Identify which cell holds the provided text, then report its (x, y) central coordinate. 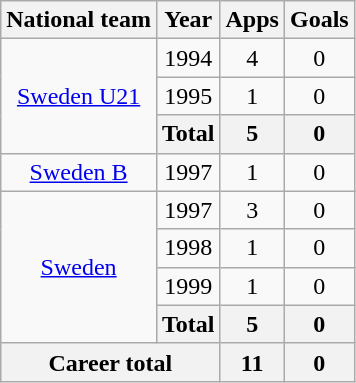
Apps (252, 20)
Goals (319, 20)
1994 (188, 58)
Sweden (79, 267)
1998 (188, 248)
Career total (110, 362)
4 (252, 58)
11 (252, 362)
Sweden B (79, 172)
Year (188, 20)
National team (79, 20)
1995 (188, 96)
1999 (188, 286)
Sweden U21 (79, 96)
3 (252, 210)
